Find where the given text appears and provide that cell's center as (X, Y) coordinate. 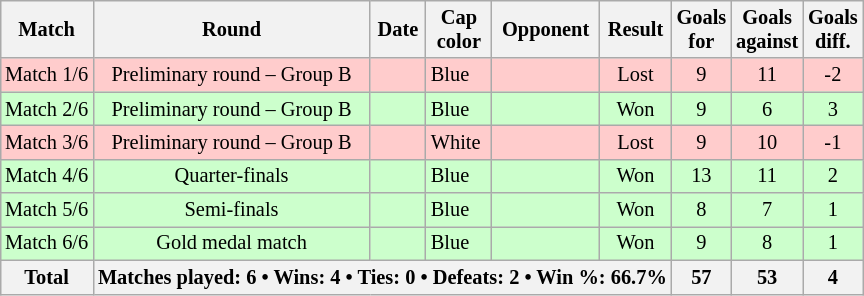
Match 4/6 (46, 176)
Total (46, 277)
Goalsdiff. (833, 29)
Match 3/6 (46, 142)
-1 (833, 142)
Goalsfor (702, 29)
Match (46, 29)
2 (833, 176)
6 (767, 109)
53 (767, 277)
Result (635, 29)
Capcolor (459, 29)
Round (232, 29)
Goalsagainst (767, 29)
Match 1/6 (46, 75)
Match 5/6 (46, 210)
Semi-finals (232, 210)
White (459, 142)
3 (833, 109)
-2 (833, 75)
13 (702, 176)
Match 6/6 (46, 243)
Match 2/6 (46, 109)
57 (702, 277)
10 (767, 142)
Gold medal match (232, 243)
Date (398, 29)
7 (767, 210)
4 (833, 277)
Quarter-finals (232, 176)
Opponent (546, 29)
Matches played: 6 • Wins: 4 • Ties: 0 • Defeats: 2 • Win %: 66.7% (382, 277)
